From the cell containing the given text, extract its center point as [x, y] coordinate. 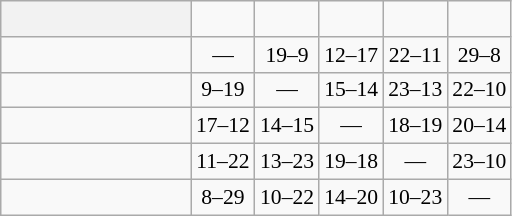
20–14 [479, 126]
22–10 [479, 90]
12–17 [351, 55]
23–10 [479, 162]
19–18 [351, 162]
14–15 [287, 126]
29–8 [479, 55]
18–19 [415, 126]
22–11 [415, 55]
13–23 [287, 162]
17–12 [223, 126]
23–13 [415, 90]
14–20 [351, 197]
9–19 [223, 90]
10–23 [415, 197]
19–9 [287, 55]
8–29 [223, 197]
11–22 [223, 162]
15–14 [351, 90]
10–22 [287, 197]
